Detect which cell encompasses the target text, then output its [x, y] center coordinate. 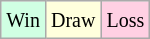
Win [24, 20]
Loss [126, 20]
Draw [72, 20]
